Output the (X, Y) coordinate of the center of the cell containing the given text.  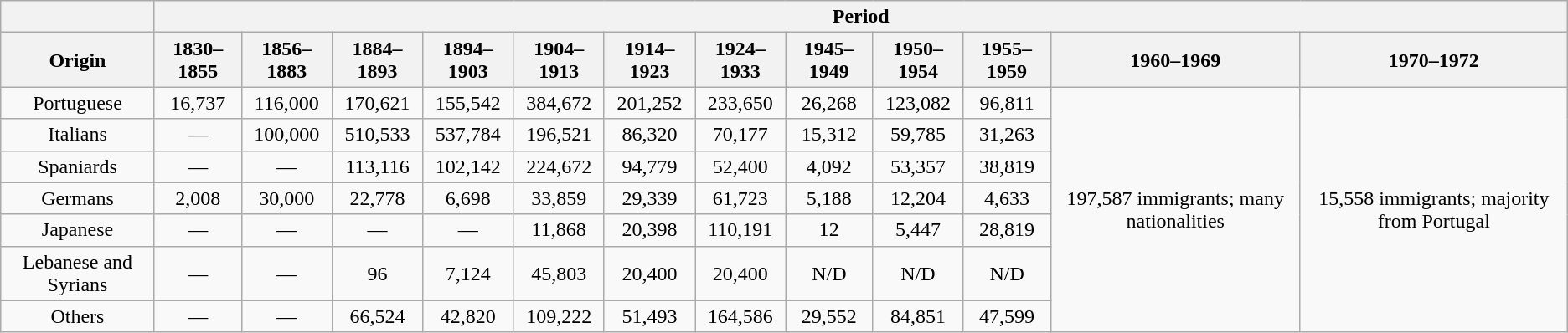
12,204 (918, 198)
11,868 (559, 230)
164,586 (740, 316)
1856–1883 (286, 60)
Portuguese (77, 103)
29,339 (649, 198)
197,587 immigrants; many nationalities (1175, 209)
1904–1913 (559, 60)
96,811 (1007, 103)
Origin (77, 60)
5,188 (829, 198)
384,672 (559, 103)
59,785 (918, 135)
6,698 (468, 198)
155,542 (468, 103)
123,082 (918, 103)
4,092 (829, 166)
4,633 (1007, 198)
22,778 (377, 198)
66,524 (377, 316)
20,398 (649, 230)
537,784 (468, 135)
116,000 (286, 103)
Japanese (77, 230)
15,312 (829, 135)
16,737 (198, 103)
Others (77, 316)
Germans (77, 198)
70,177 (740, 135)
196,521 (559, 135)
201,252 (649, 103)
1970–1972 (1434, 60)
1884–1893 (377, 60)
102,142 (468, 166)
15,558 immigrants; majority from Portugal (1434, 209)
38,819 (1007, 166)
Period (861, 17)
113,116 (377, 166)
170,621 (377, 103)
233,650 (740, 103)
96 (377, 273)
Spaniards (77, 166)
1955–1959 (1007, 60)
28,819 (1007, 230)
1945–1949 (829, 60)
45,803 (559, 273)
5,447 (918, 230)
29,552 (829, 316)
84,851 (918, 316)
31,263 (1007, 135)
94,779 (649, 166)
1950–1954 (918, 60)
52,400 (740, 166)
224,672 (559, 166)
51,493 (649, 316)
1914–1923 (649, 60)
12 (829, 230)
61,723 (740, 198)
7,124 (468, 273)
2,008 (198, 198)
86,320 (649, 135)
Italians (77, 135)
30,000 (286, 198)
1830–1855 (198, 60)
42,820 (468, 316)
1894–1903 (468, 60)
109,222 (559, 316)
510,533 (377, 135)
53,357 (918, 166)
1924–1933 (740, 60)
47,599 (1007, 316)
33,859 (559, 198)
1960–1969 (1175, 60)
100,000 (286, 135)
Lebanese and Syrians (77, 273)
110,191 (740, 230)
26,268 (829, 103)
